Determine the (X, Y) coordinate at the center of the cell enclosing the given text.  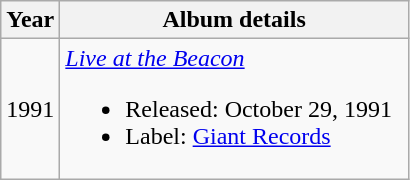
Live at the BeaconReleased: October 29, 1991Label: Giant Records (234, 109)
Album details (234, 20)
1991 (30, 109)
Year (30, 20)
